For the text-containing cell, return its midpoint in [x, y] coordinate format. 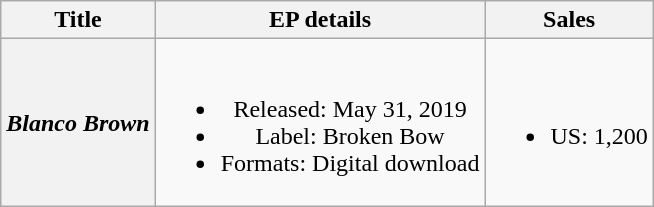
Released: May 31, 2019Label: Broken BowFormats: Digital download [320, 122]
Title [78, 20]
US: 1,200 [569, 122]
Blanco Brown [78, 122]
Sales [569, 20]
EP details [320, 20]
